Determine the (X, Y) coordinate at the center of the cell enclosing the given text.  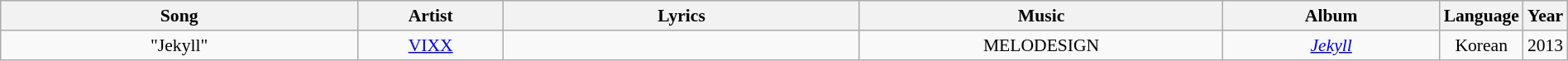
"Jekyll" (179, 45)
Language (1482, 16)
2013 (1545, 45)
Song (179, 16)
Artist (431, 16)
MELODESIGN (1040, 45)
Lyrics (681, 16)
Jekyll (1331, 45)
Year (1545, 16)
VIXX (431, 45)
Korean (1482, 45)
Album (1331, 16)
Music (1040, 16)
